Pinpoint the cell where the given text exists, returning its [X, Y] midpoint coordinate. 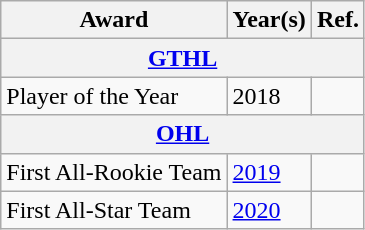
Ref. [338, 20]
First All-Rookie Team [114, 172]
OHL [183, 134]
Player of the Year [114, 96]
GTHL [183, 58]
2018 [269, 96]
Award [114, 20]
2020 [269, 210]
2019 [269, 172]
First All-Star Team [114, 210]
Year(s) [269, 20]
